Extract the (x, y) coordinate from the center of the cell holding the provided text.  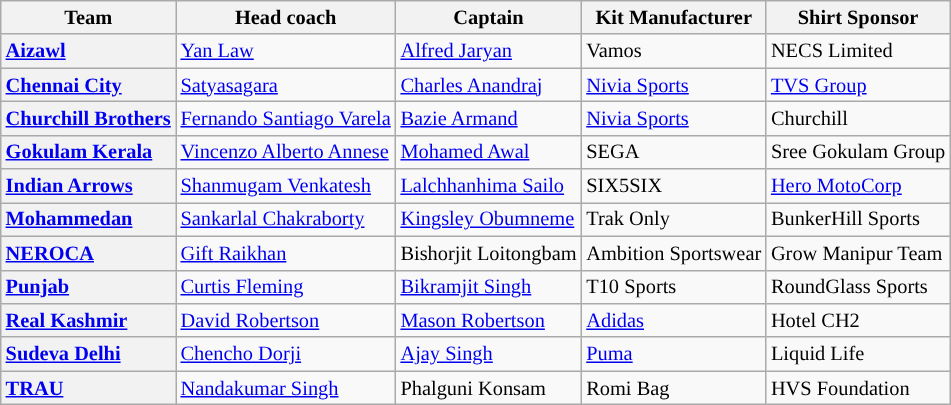
TVS Group (858, 85)
Gift Raikhan (286, 253)
Ambition Sportswear (674, 253)
Kingsley Obumneme (489, 219)
Ajay Singh (489, 354)
Grow Manipur Team (858, 253)
Real Kashmir (88, 320)
Sudeva Delhi (88, 354)
Bazie Armand (489, 118)
Bikramjit Singh (489, 287)
Chencho Dorji (286, 354)
Shanmugam Venkatesh (286, 186)
Puma (674, 354)
Chennai City (88, 85)
Mohamed Awal (489, 152)
Churchill (858, 118)
Lalchhanhima Sailo (489, 186)
Sree Gokulam Group (858, 152)
Fernando Santiago Varela (286, 118)
Churchill Brothers (88, 118)
Alfred Jaryan (489, 51)
BunkerHill Sports (858, 219)
SIX5SIX (674, 186)
Punjab (88, 287)
Gokulam Kerala (88, 152)
SEGA (674, 152)
David Robertson (286, 320)
Liquid Life (858, 354)
Head coach (286, 17)
Romi Bag (674, 388)
T10 Sports (674, 287)
Indian Arrows (88, 186)
Aizawl (88, 51)
Hotel CH2 (858, 320)
HVS Foundation (858, 388)
Kit Manufacturer (674, 17)
Nandakumar Singh (286, 388)
Bishorjit Loitongbam (489, 253)
Team (88, 17)
Vincenzo Alberto Annese (286, 152)
NECS Limited (858, 51)
NEROCA (88, 253)
Hero MotoCorp (858, 186)
RoundGlass Sports (858, 287)
Captain (489, 17)
Shirt Sponsor (858, 17)
Mohammedan (88, 219)
Satyasagara (286, 85)
Charles Anandraj (489, 85)
Curtis Fleming (286, 287)
TRAU (88, 388)
Adidas (674, 320)
Sankarlal Chakraborty (286, 219)
Mason Robertson (489, 320)
Vamos (674, 51)
Phalguni Konsam (489, 388)
Trak Only (674, 219)
Yan Law (286, 51)
